For the text-containing cell, return its midpoint in (x, y) coordinate format. 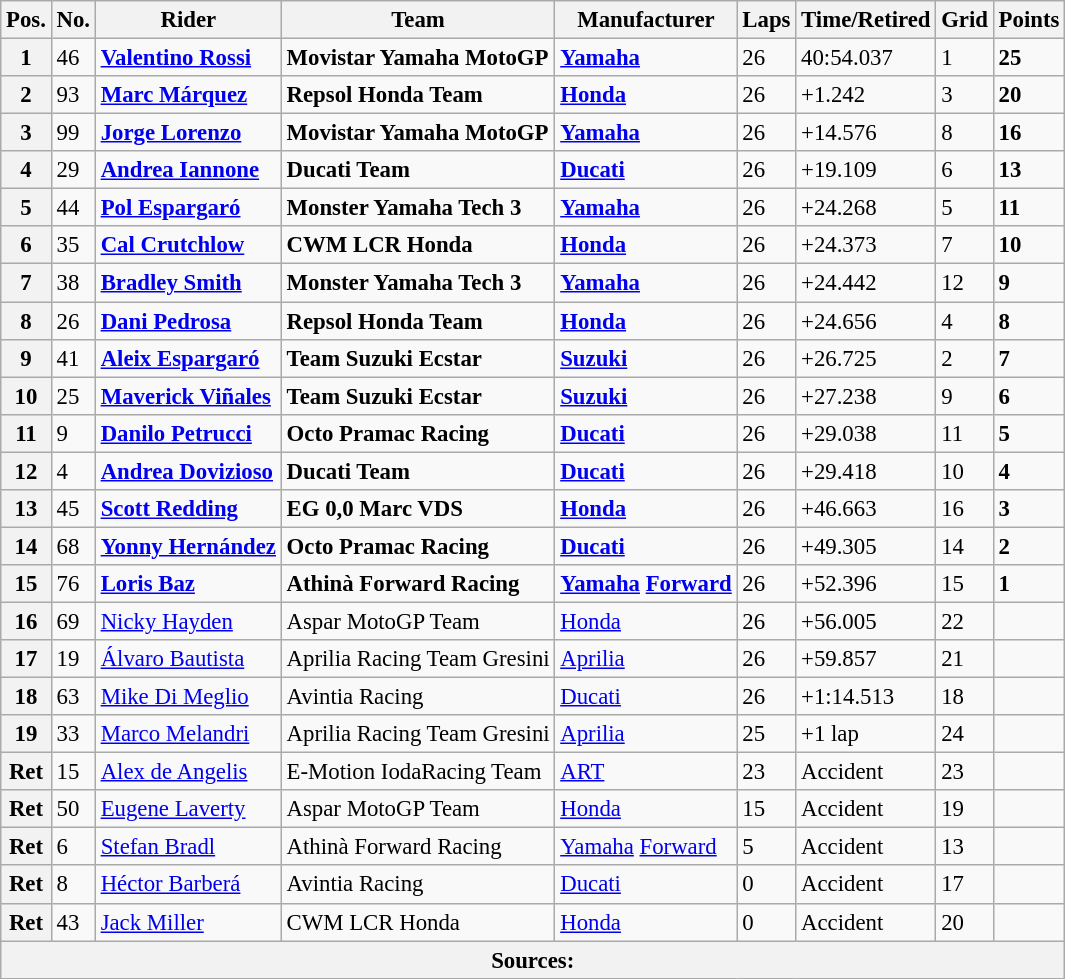
43 (73, 922)
EG 0,0 Marc VDS (418, 509)
Rider (188, 20)
Pos. (26, 20)
+29.038 (866, 433)
93 (73, 95)
38 (73, 283)
76 (73, 584)
45 (73, 509)
Maverick Viñales (188, 396)
+1 lap (866, 734)
99 (73, 133)
E-Motion IodaRacing Team (418, 772)
Scott Redding (188, 509)
+29.418 (866, 471)
Loris Baz (188, 584)
35 (73, 245)
Manufacturer (646, 20)
Dani Pedrosa (188, 321)
Nicky Hayden (188, 621)
29 (73, 170)
Time/Retired (866, 20)
+49.305 (866, 546)
ART (646, 772)
41 (73, 358)
Álvaro Bautista (188, 659)
+26.725 (866, 358)
Jorge Lorenzo (188, 133)
Yonny Hernández (188, 546)
Aleix Espargaró (188, 358)
24 (964, 734)
Jack Miller (188, 922)
Andrea Dovizioso (188, 471)
46 (73, 58)
40:54.037 (866, 58)
Alex de Angelis (188, 772)
Valentino Rossi (188, 58)
+24.442 (866, 283)
+1:14.513 (866, 697)
No. (73, 20)
+46.663 (866, 509)
Sources: (533, 960)
+1.242 (866, 95)
21 (964, 659)
50 (73, 809)
Grid (964, 20)
22 (964, 621)
Points (1028, 20)
Bradley Smith (188, 283)
33 (73, 734)
+24.268 (866, 208)
+52.396 (866, 584)
Stefan Bradl (188, 847)
+56.005 (866, 621)
63 (73, 697)
Mike Di Meglio (188, 697)
+24.656 (866, 321)
Pol Espargaró (188, 208)
Marco Melandri (188, 734)
+19.109 (866, 170)
Cal Crutchlow (188, 245)
44 (73, 208)
Danilo Petrucci (188, 433)
+24.373 (866, 245)
Héctor Barberá (188, 885)
Eugene Laverty (188, 809)
Team (418, 20)
Laps (766, 20)
69 (73, 621)
+59.857 (866, 659)
+14.576 (866, 133)
68 (73, 546)
+27.238 (866, 396)
Marc Márquez (188, 95)
Andrea Iannone (188, 170)
